Return the [x, y] coordinate for the center point of the cell that contains the specified text.  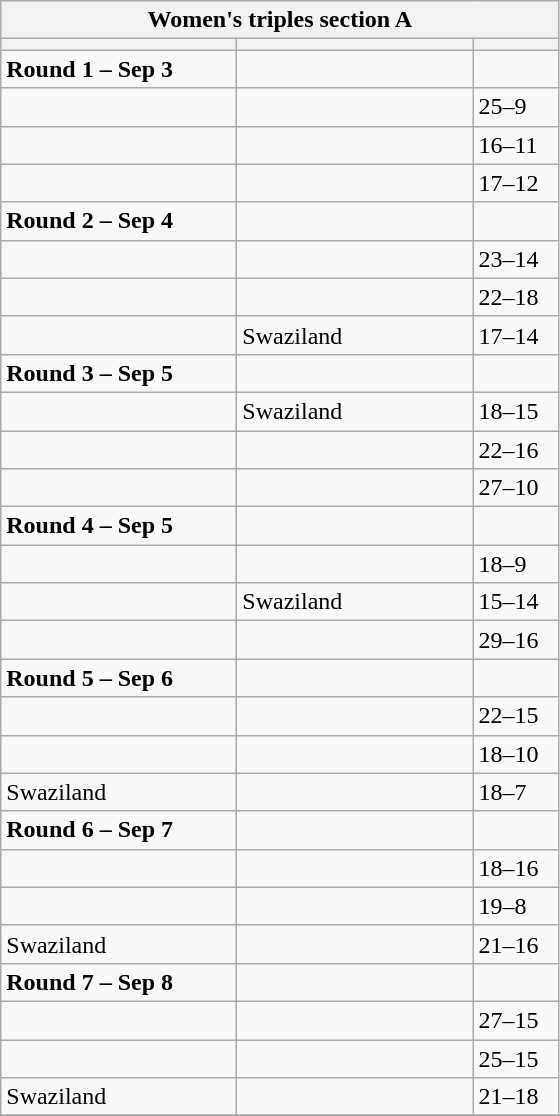
18–10 [516, 754]
27–10 [516, 488]
18–15 [516, 411]
22–18 [516, 297]
Women's triples section A [280, 20]
21–16 [516, 944]
17–12 [516, 183]
19–8 [516, 906]
17–14 [516, 335]
Round 7 – Sep 8 [119, 982]
18–9 [516, 564]
16–11 [516, 145]
15–14 [516, 602]
25–9 [516, 107]
22–15 [516, 716]
18–16 [516, 868]
Round 6 – Sep 7 [119, 830]
27–15 [516, 1020]
23–14 [516, 259]
21–18 [516, 1097]
18–7 [516, 792]
25–15 [516, 1059]
22–16 [516, 449]
Round 2 – Sep 4 [119, 221]
29–16 [516, 640]
Round 3 – Sep 5 [119, 373]
Round 5 – Sep 6 [119, 678]
Round 1 – Sep 3 [119, 69]
Round 4 – Sep 5 [119, 526]
